For the text-containing cell, return its midpoint in [x, y] coordinate format. 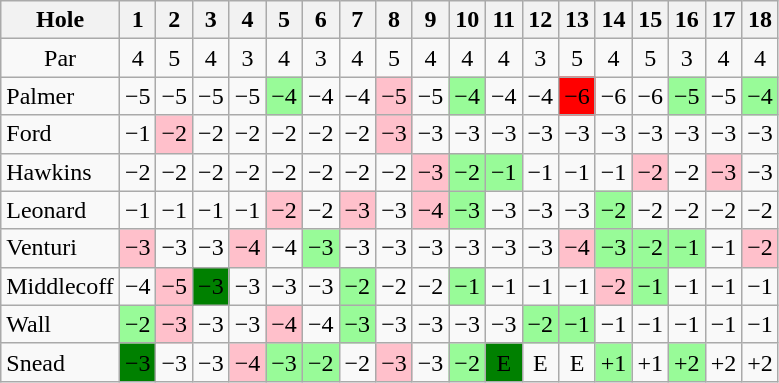
6 [320, 20]
7 [358, 20]
13 [578, 20]
14 [614, 20]
10 [468, 20]
2 [174, 20]
16 [686, 20]
Leonard [60, 210]
Hawkins [60, 172]
Par [60, 58]
12 [540, 20]
15 [650, 20]
1 [138, 20]
Middlecoff [60, 286]
8 [394, 20]
Venturi [60, 248]
9 [430, 20]
11 [504, 20]
Wall [60, 324]
Ford [60, 134]
18 [760, 20]
17 [724, 20]
Snead [60, 362]
Hole [60, 20]
Palmer [60, 96]
